Search for the cell housing the specified text and yield its [x, y] center coordinate. 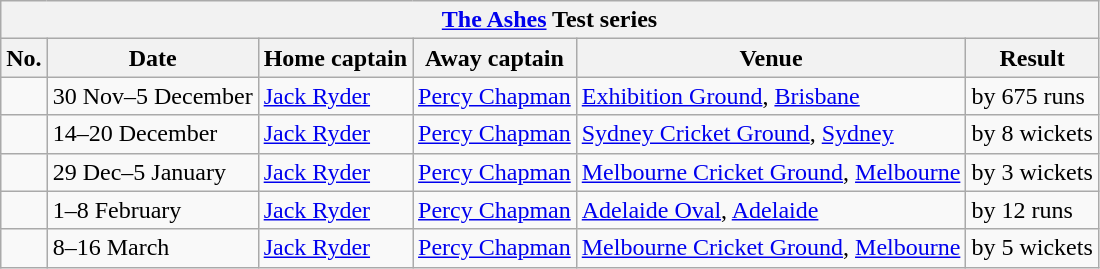
by 8 wickets [1032, 134]
Venue [771, 58]
8–16 March [152, 248]
by 675 runs [1032, 96]
Sydney Cricket Ground, Sydney [771, 134]
Adelaide Oval, Adelaide [771, 210]
29 Dec–5 January [152, 172]
14–20 December [152, 134]
The Ashes Test series [550, 20]
1–8 February [152, 210]
Date [152, 58]
by 5 wickets [1032, 248]
by 3 wickets [1032, 172]
No. [24, 58]
Exhibition Ground, Brisbane [771, 96]
Home captain [335, 58]
by 12 runs [1032, 210]
Away captain [495, 58]
Result [1032, 58]
30 Nov–5 December [152, 96]
